For the text-containing cell, return its midpoint in (x, y) coordinate format. 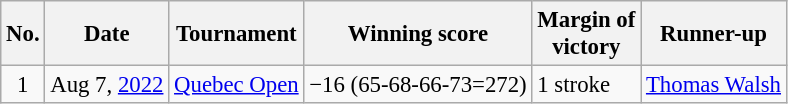
1 stroke (586, 85)
−16 (65-68-66-73=272) (418, 85)
Margin ofvictory (586, 34)
1 (23, 85)
No. (23, 34)
Aug 7, 2022 (107, 85)
Runner-up (714, 34)
Quebec Open (236, 85)
Date (107, 34)
Winning score (418, 34)
Tournament (236, 34)
Thomas Walsh (714, 85)
